Scan for the cell matching the given text and deliver its [x, y] coordinate at center. 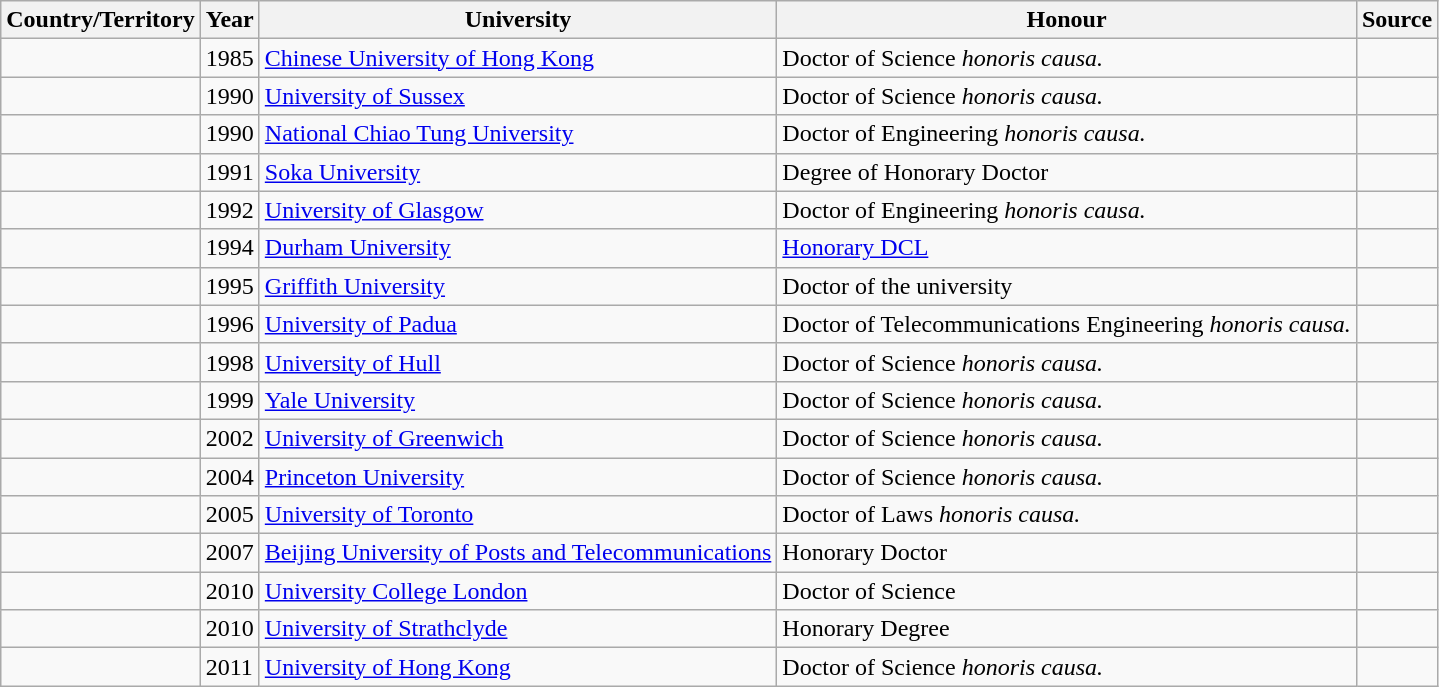
2011 [230, 667]
University of Strathclyde [518, 629]
2004 [230, 477]
1998 [230, 362]
1996 [230, 324]
Yale University [518, 400]
1992 [230, 210]
Chinese University of Hong Kong [518, 58]
Doctor of Science [1067, 591]
University of Hull [518, 362]
University of Toronto [518, 515]
Princeton University [518, 477]
University of Hong Kong [518, 667]
2007 [230, 553]
1994 [230, 248]
Honorary Doctor [1067, 553]
Source [1396, 20]
Durham University [518, 248]
Soka University [518, 172]
University [518, 20]
University College London [518, 591]
Country/Territory [100, 20]
Doctor of Telecommunications Engineering honoris causa. [1067, 324]
National Chiao Tung University [518, 134]
University of Greenwich [518, 438]
Honour [1067, 20]
Beijing University of Posts and Telecommunications [518, 553]
Honorary Degree [1067, 629]
Honorary DCL [1067, 248]
1995 [230, 286]
Year [230, 20]
Doctor of Laws honoris causa. [1067, 515]
1999 [230, 400]
1985 [230, 58]
Degree of Honorary Doctor [1067, 172]
2002 [230, 438]
Griffith University [518, 286]
2005 [230, 515]
University of Padua [518, 324]
1991 [230, 172]
University of Glasgow [518, 210]
Doctor of the university [1067, 286]
University of Sussex [518, 96]
